Output the (X, Y) coordinate of the center of the cell containing the given text.  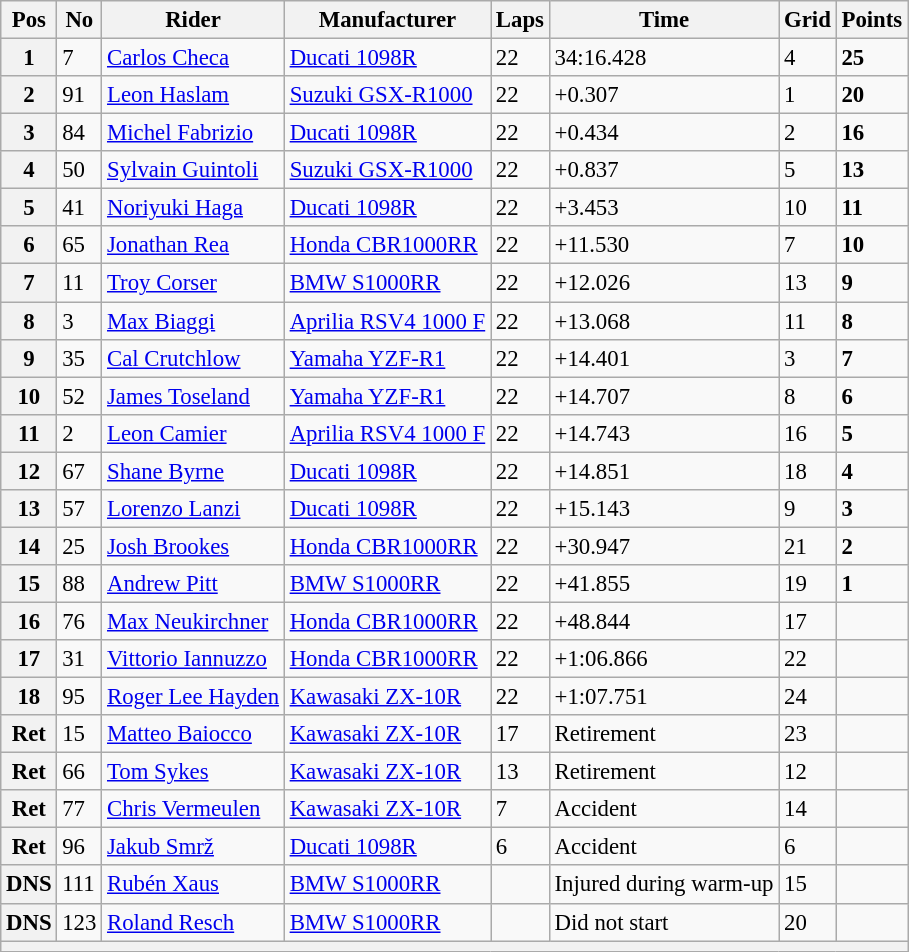
96 (80, 847)
+48.844 (664, 621)
No (80, 20)
Michel Fabrizio (194, 133)
Chris Vermeulen (194, 809)
Points (872, 20)
Leon Camier (194, 433)
+1:07.751 (664, 697)
77 (80, 809)
Rider (194, 20)
Grid (808, 20)
65 (80, 245)
Pos (29, 20)
123 (80, 922)
Did not start (664, 922)
50 (80, 170)
+14.707 (664, 396)
57 (80, 509)
+0.434 (664, 133)
34:16.428 (664, 58)
Jakub Smrž (194, 847)
Max Neukirchner (194, 621)
67 (80, 471)
James Toseland (194, 396)
Rubén Xaus (194, 885)
31 (80, 659)
+14.851 (664, 471)
76 (80, 621)
+12.026 (664, 283)
23 (808, 734)
Tom Sykes (194, 772)
Troy Corser (194, 283)
+1:06.866 (664, 659)
Matteo Baiocco (194, 734)
88 (80, 584)
+0.837 (664, 170)
+14.743 (664, 433)
Roger Lee Hayden (194, 697)
35 (80, 358)
66 (80, 772)
Roland Resch (194, 922)
19 (808, 584)
Laps (520, 20)
+13.068 (664, 321)
95 (80, 697)
+3.453 (664, 208)
111 (80, 885)
41 (80, 208)
Max Biaggi (194, 321)
Josh Brookes (194, 546)
Leon Haslam (194, 95)
Jonathan Rea (194, 245)
Shane Byrne (194, 471)
91 (80, 95)
+0.307 (664, 95)
Time (664, 20)
+11.530 (664, 245)
Andrew Pitt (194, 584)
+14.401 (664, 358)
84 (80, 133)
24 (808, 697)
Cal Crutchlow (194, 358)
+30.947 (664, 546)
21 (808, 546)
+41.855 (664, 584)
Noriyuki Haga (194, 208)
Carlos Checa (194, 58)
52 (80, 396)
Sylvain Guintoli (194, 170)
Vittorio Iannuzzo (194, 659)
Manufacturer (387, 20)
Lorenzo Lanzi (194, 509)
Injured during warm-up (664, 885)
+15.143 (664, 509)
